Return the [X, Y] coordinate for the center point of the cell that contains the specified text.  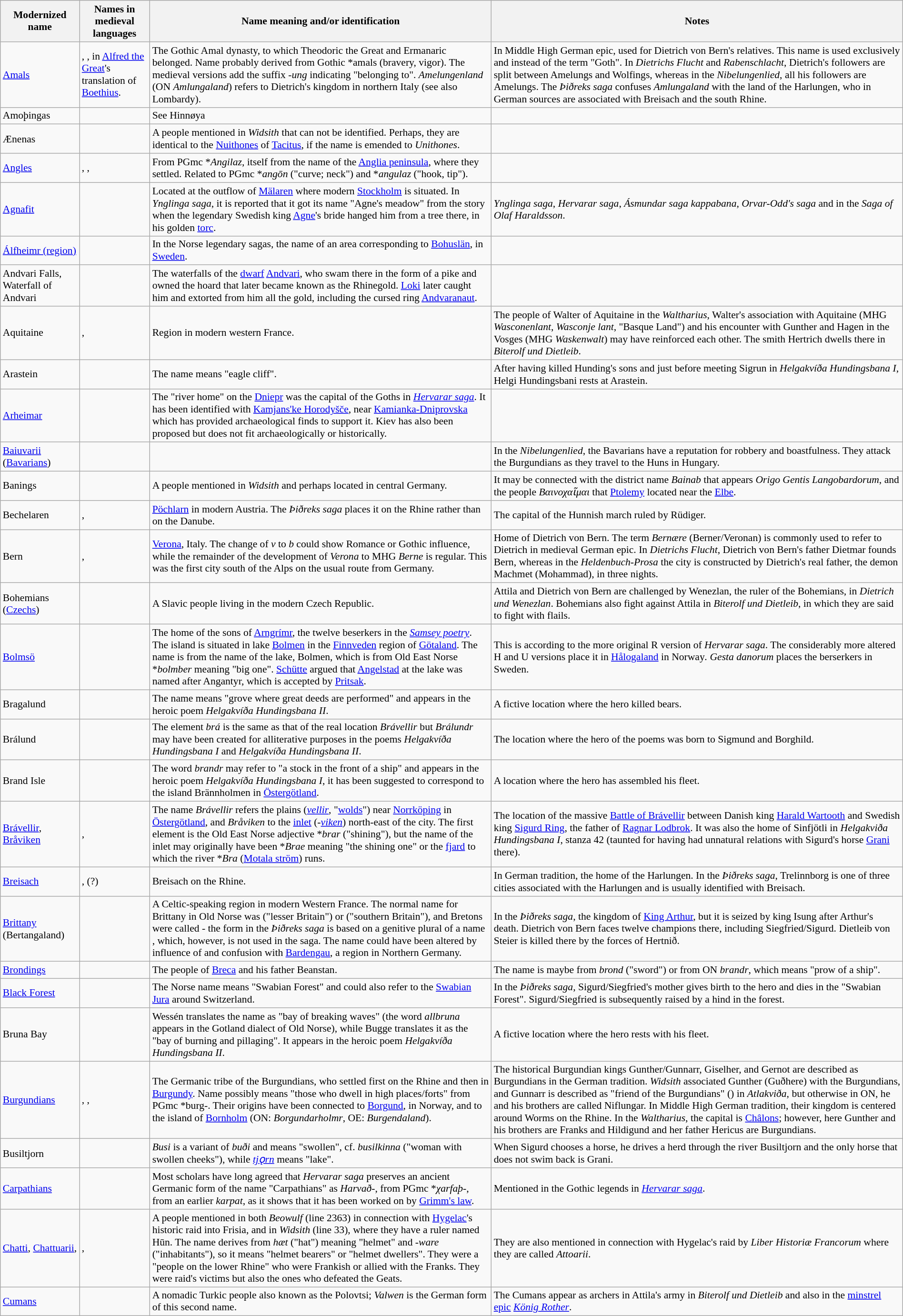
Baiuvarii (Bavarians) [40, 457]
Carpathians [40, 1189]
Bragalund [40, 704]
Brávellir, Bråviken [40, 834]
See Hinnøya [321, 116]
A fictive location where the hero killed bears. [697, 704]
Breisach [40, 881]
Busi is a variant of buði and means "swollen", cf. busilkinna ("woman with swollen cheeks"), while tjǫrn means "lake". [321, 1154]
A location where the hero has assembled his fleet. [697, 781]
The capital of the Hunnish march ruled by Rüdiger. [697, 515]
Amals [40, 75]
Arheimar [40, 415]
Black Forest [40, 994]
Name meaning and/or identification [321, 21]
When Sigurd chooses a horse, he drives a herd through the river Busiltjorn and the only horse that does not swim back is Grani. [697, 1154]
Burgundians [40, 1100]
Ynglinga saga, Hervarar saga, Ásmundar saga kappabana, Orvar-Odd's saga and in the Saga of Olaf Haraldsson. [697, 209]
Aquitaine [40, 333]
Agnafit [40, 209]
Álfheimr (region) [40, 251]
Brálund [40, 739]
The name means "grove where great deeds are performed" and appears in the heroic poem Helgakvíða Hundingsbana II. [321, 704]
Names in medieval languages [115, 21]
Bolmsö [40, 657]
A people mentioned in Widsith and perhaps located in central Germany. [321, 486]
Brand Isle [40, 781]
A nomadic Turkic people also known as the Polovtsi; Valwen is the German form of this second name. [321, 1301]
Modernized name [40, 21]
Busiltjorn [40, 1154]
Bohemians (Czechs) [40, 604]
Arastein [40, 374]
Bechelaren [40, 515]
Angles [40, 168]
The Cumans appear as archers in Attila's army in Biterolf und Dietleib and also in the minstrel epic König Rother. [697, 1301]
Cumans [40, 1301]
Banings [40, 486]
Bern [40, 556]
Amoþingas [40, 116]
Andvari Falls, Waterfall of Andvari [40, 286]
The Norse name means "Swabian Forest" and could also refer to the Swabian Jura around Switzerland. [321, 994]
Breisach on the Rhine. [321, 881]
Notes [697, 21]
The name means "eagle cliff". [321, 374]
Chatti, Chattuarii, [40, 1248]
Brittany (Bertangaland) [40, 929]
Ænenas [40, 139]
A Slavic people living in the modern Czech Republic. [321, 604]
In the Norse legendary sagas, the name of an area corresponding to Bohuslän, in Sweden. [321, 251]
The people of Breca and his father Beanstan. [321, 970]
Bruna Bay [40, 1035]
, (?) [115, 881]
After having killed Hunding's sons and just before meeting Sigrun in Helgakvíða Hundingsbana I, Helgi Hundingsbani rests at Arastein. [697, 374]
, , in Alfred the Great's translation of Boethius. [115, 75]
Pöchlarn in modern Austria. The Þiðreks saga places it on the Rhine rather than on the Danube. [321, 515]
They are also mentioned in connection with Hygelac's raid by Liber Historiæ Francorum where they are called Attoarii. [697, 1248]
The location where the hero of the poems was born to Sigmund and Borghild. [697, 739]
A fictive location where the hero rests with his fleet. [697, 1035]
Mentioned in the Gothic legends in Hervarar saga. [697, 1189]
Brondings [40, 970]
Region in modern western France. [321, 333]
The name is maybe from brond ("sword") or from ON brandr, which means "prow of a ship". [697, 970]
